Return [X, Y] of the center of cell containing provided text 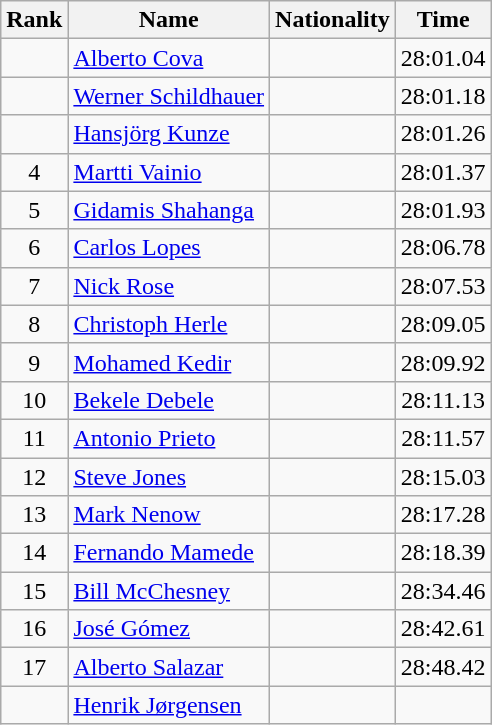
28:07.53 [443, 286]
Mark Nenow [169, 515]
Nationality [333, 20]
Rank [34, 20]
28:42.61 [443, 629]
Fernando Mamede [169, 553]
Nick Rose [169, 286]
Christoph Herle [169, 324]
José Gómez [169, 629]
Bekele Debele [169, 400]
13 [34, 515]
Henrik Jørgensen [169, 705]
14 [34, 553]
17 [34, 667]
Steve Jones [169, 477]
11 [34, 438]
Werner Schildhauer [169, 96]
Antonio Prieto [169, 438]
28:01.93 [443, 210]
12 [34, 477]
Bill McChesney [169, 591]
8 [34, 324]
28:01.26 [443, 134]
28:15.03 [443, 477]
28:34.46 [443, 591]
28:01.18 [443, 96]
28:17.28 [443, 515]
28:11.57 [443, 438]
15 [34, 591]
28:01.37 [443, 172]
Carlos Lopes [169, 248]
16 [34, 629]
Mohamed Kedir [169, 362]
28:01.04 [443, 58]
Alberto Salazar [169, 667]
28:48.42 [443, 667]
5 [34, 210]
9 [34, 362]
Gidamis Shahanga [169, 210]
Name [169, 20]
10 [34, 400]
7 [34, 286]
Alberto Cova [169, 58]
28:09.92 [443, 362]
Hansjörg Kunze [169, 134]
Martti Vainio [169, 172]
Time [443, 20]
6 [34, 248]
28:11.13 [443, 400]
28:18.39 [443, 553]
28:09.05 [443, 324]
4 [34, 172]
28:06.78 [443, 248]
